From the cell containing the given text, extract its center point as [x, y] coordinate. 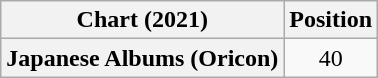
Japanese Albums (Oricon) [142, 58]
40 [331, 58]
Chart (2021) [142, 20]
Position [331, 20]
